Return (x, y) of the center of cell containing provided text 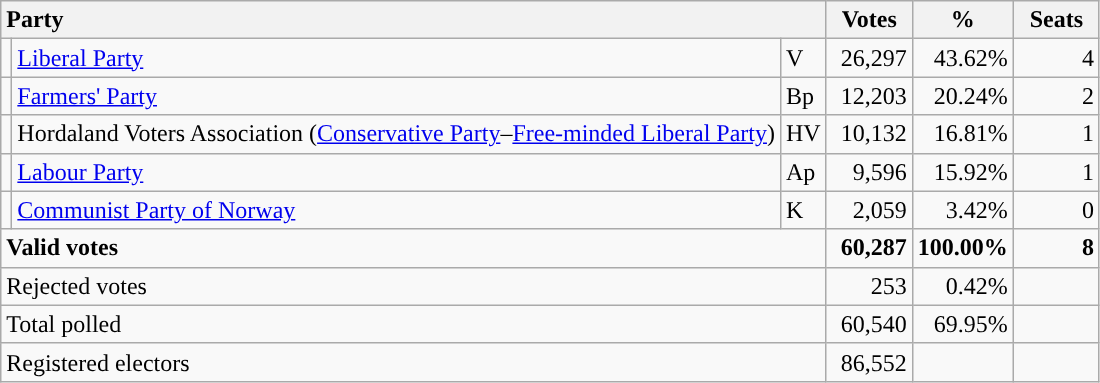
69.95% (962, 324)
Ap (803, 172)
0 (1056, 210)
0.42% (962, 286)
Party (414, 20)
K (803, 210)
86,552 (869, 362)
Total polled (414, 324)
2,059 (869, 210)
Registered electors (414, 362)
Labour Party (396, 172)
60,540 (869, 324)
253 (869, 286)
Valid votes (414, 248)
Liberal Party (396, 58)
Communist Party of Norway (396, 210)
9,596 (869, 172)
Bp (803, 96)
Votes (869, 20)
Seats (1056, 20)
4 (1056, 58)
43.62% (962, 58)
10,132 (869, 134)
Farmers' Party (396, 96)
100.00% (962, 248)
16.81% (962, 134)
Hordaland Voters Association (Conservative Party–Free-minded Liberal Party) (396, 134)
% (962, 20)
8 (1056, 248)
20.24% (962, 96)
Rejected votes (414, 286)
2 (1056, 96)
12,203 (869, 96)
26,297 (869, 58)
15.92% (962, 172)
60,287 (869, 248)
HV (803, 134)
3.42% (962, 210)
V (803, 58)
